Return the [x, y] coordinate for the center point of the cell that contains the specified text.  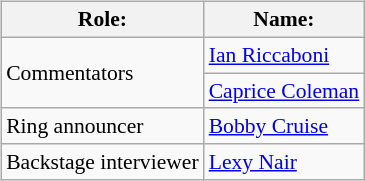
Ring announcer [102, 126]
Name: [284, 20]
Backstage interviewer [102, 162]
Role: [102, 20]
Lexy Nair [284, 162]
Commentators [102, 72]
Caprice Coleman [284, 91]
Ian Riccaboni [284, 55]
Bobby Cruise [284, 126]
